Return (x, y) of the center of cell containing provided text 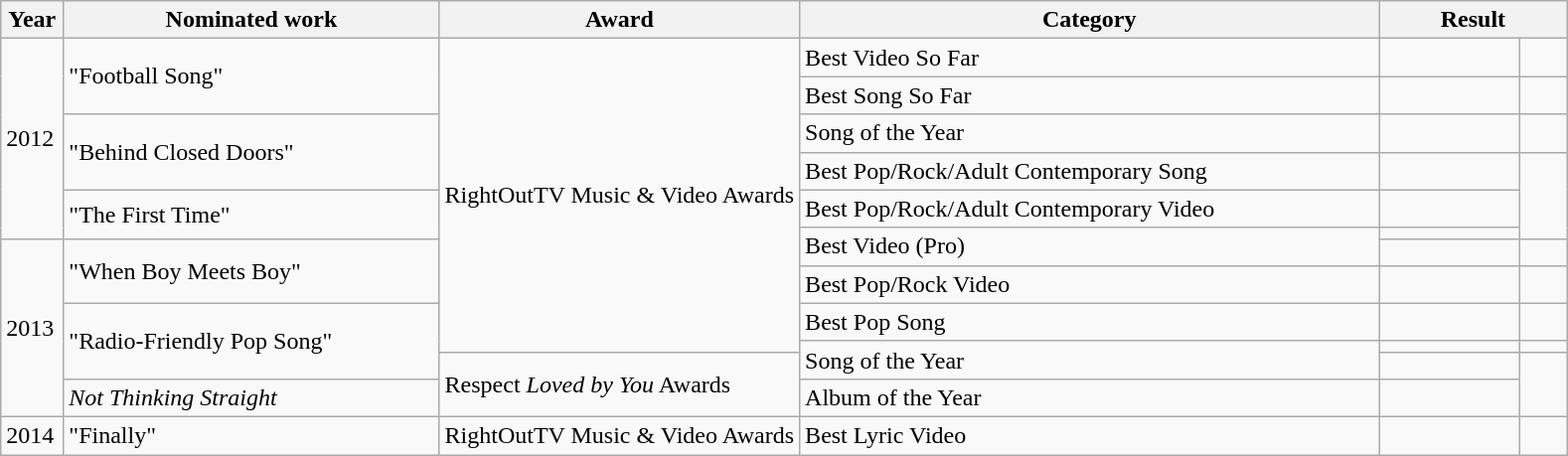
Category (1089, 20)
Best Pop/Rock/Adult Contemporary Video (1089, 209)
"Behind Closed Doors" (251, 152)
Award (620, 20)
2012 (32, 139)
Best Video (Pro) (1089, 246)
"Finally" (251, 435)
Result (1473, 20)
Best Pop/Rock Video (1089, 284)
Best Song So Far (1089, 95)
"Radio-Friendly Pop Song" (251, 341)
Nominated work (251, 20)
"The First Time" (251, 215)
Best Video So Far (1089, 58)
2014 (32, 435)
2013 (32, 328)
Not Thinking Straight (251, 397)
"When Boy Meets Boy" (251, 270)
Year (32, 20)
"Football Song" (251, 76)
Album of the Year (1089, 397)
Best Lyric Video (1089, 435)
Best Pop/Rock/Adult Contemporary Song (1089, 171)
Respect Loved by You Awards (620, 383)
Best Pop Song (1089, 322)
